From the cell containing the given text, extract its center point as (x, y) coordinate. 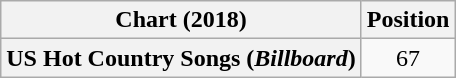
Chart (2018) (181, 20)
Position (408, 20)
67 (408, 58)
US Hot Country Songs (Billboard) (181, 58)
